For the text-containing cell, return its midpoint in [X, Y] coordinate format. 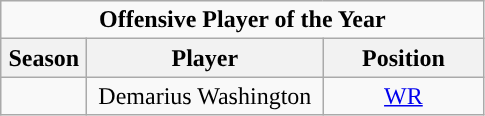
Season [44, 58]
Demarius Washington [205, 96]
WR [404, 96]
Position [404, 58]
Offensive Player of the Year [242, 20]
Player [205, 58]
